Locate the cell with the specified text and output its (X, Y) center coordinate. 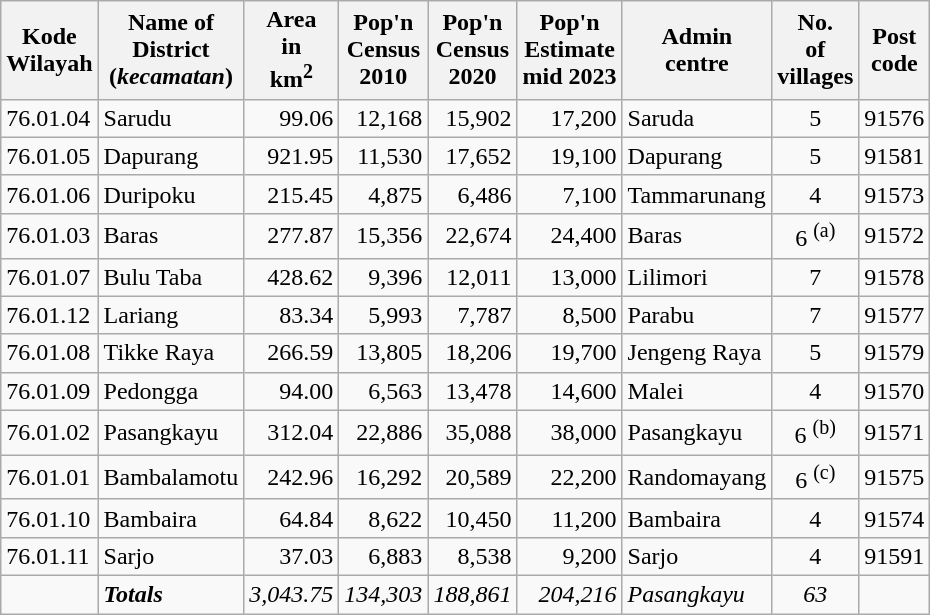
13,805 (384, 353)
76.01.10 (50, 518)
12,011 (472, 277)
15,902 (472, 118)
12,168 (384, 118)
Pop'nEstimatemid 2023 (570, 50)
6 (c) (816, 478)
17,652 (472, 156)
Lariang (171, 315)
6,486 (472, 194)
Tammarunang (697, 194)
64.84 (292, 518)
17,200 (570, 118)
6,883 (384, 556)
204,216 (570, 595)
76.01.02 (50, 432)
7,100 (570, 194)
76.01.12 (50, 315)
76.01.04 (50, 118)
91591 (894, 556)
Admin centre (697, 50)
13,478 (472, 391)
76.01.08 (50, 353)
37.03 (292, 556)
11,200 (570, 518)
91571 (894, 432)
76.01.06 (50, 194)
91570 (894, 391)
18,206 (472, 353)
76.01.07 (50, 277)
94.00 (292, 391)
No.ofvillages (816, 50)
91576 (894, 118)
76.01.11 (50, 556)
Postcode (894, 50)
91574 (894, 518)
91581 (894, 156)
Saruda (697, 118)
76.01.03 (50, 236)
19,700 (570, 353)
91579 (894, 353)
312.04 (292, 432)
24,400 (570, 236)
4,875 (384, 194)
6 (b) (816, 432)
9,396 (384, 277)
Duripoku (171, 194)
76.01.01 (50, 478)
38,000 (570, 432)
91575 (894, 478)
Name ofDistrict(kecamatan) (171, 50)
Pop'nCensus2020 (472, 50)
8,622 (384, 518)
76.01.05 (50, 156)
20,589 (472, 478)
Lilimori (697, 277)
242.96 (292, 478)
10,450 (472, 518)
8,538 (472, 556)
16,292 (384, 478)
35,088 (472, 432)
99.06 (292, 118)
188,861 (472, 595)
7,787 (472, 315)
Parabu (697, 315)
Pedongga (171, 391)
Malei (697, 391)
91578 (894, 277)
428.62 (292, 277)
13,000 (570, 277)
22,674 (472, 236)
5,993 (384, 315)
Areain km2 (292, 50)
266.59 (292, 353)
83.34 (292, 315)
Bambalamotu (171, 478)
Tikke Raya (171, 353)
6,563 (384, 391)
91577 (894, 315)
3,043.75 (292, 595)
Sarudu (171, 118)
921.95 (292, 156)
6 (a) (816, 236)
Randomayang (697, 478)
134,303 (384, 595)
215.45 (292, 194)
91573 (894, 194)
14,600 (570, 391)
Pop'nCensus2010 (384, 50)
Jengeng Raya (697, 353)
63 (816, 595)
Bulu Taba (171, 277)
19,100 (570, 156)
91572 (894, 236)
22,886 (384, 432)
22,200 (570, 478)
15,356 (384, 236)
Totals (171, 595)
76.01.09 (50, 391)
8,500 (570, 315)
Kode Wilayah (50, 50)
9,200 (570, 556)
11,530 (384, 156)
277.87 (292, 236)
